Extract the [x, y] coordinate from the center of the cell holding the provided text.  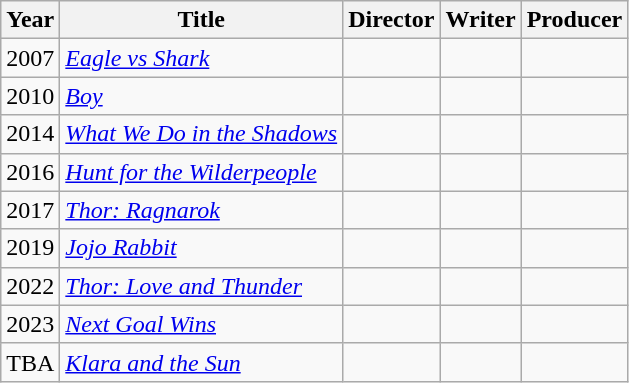
2007 [30, 58]
2019 [30, 248]
2016 [30, 172]
Klara and the Sun [202, 362]
Title [202, 20]
Producer [574, 20]
What We Do in the Shadows [202, 134]
Year [30, 20]
Writer [480, 20]
2017 [30, 210]
Jojo Rabbit [202, 248]
Thor: Ragnarok [202, 210]
2022 [30, 286]
Hunt for the Wilderpeople [202, 172]
Eagle vs Shark [202, 58]
2010 [30, 96]
Next Goal Wins [202, 324]
Thor: Love and Thunder [202, 286]
Director [392, 20]
Boy [202, 96]
2014 [30, 134]
TBA [30, 362]
2023 [30, 324]
